For the text-containing cell, return its midpoint in (x, y) coordinate format. 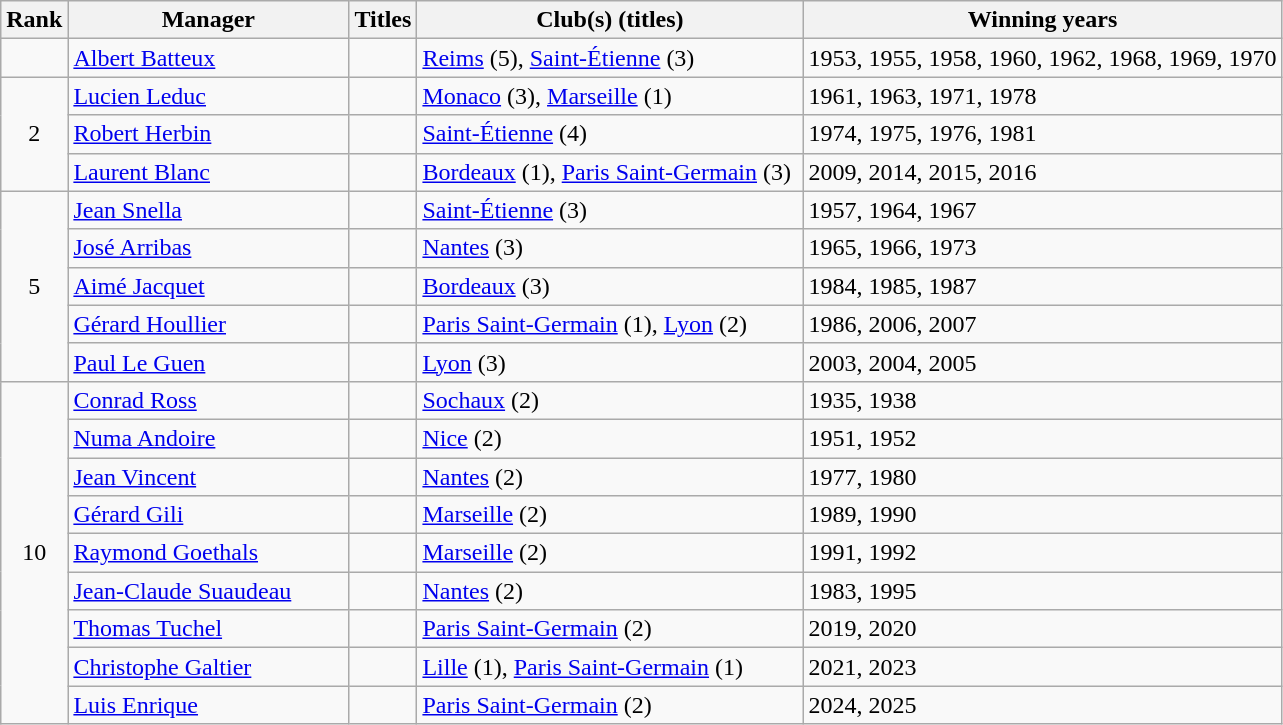
2019, 2020 (1042, 629)
Titles (383, 20)
Paul Le Guen (208, 362)
José Arribas (208, 248)
Sochaux (2) (610, 400)
Lucien Leduc (208, 96)
1953, 1955, 1958, 1960, 1962, 1968, 1969, 1970 (1042, 58)
1935, 1938 (1042, 400)
Gérard Gili (208, 515)
10 (34, 552)
5 (34, 286)
1951, 1952 (1042, 438)
1991, 1992 (1042, 553)
Rank (34, 20)
1961, 1963, 1971, 1978 (1042, 96)
Raymond Goethals (208, 553)
1989, 1990 (1042, 515)
1984, 1985, 1987 (1042, 286)
Aimé Jacquet (208, 286)
Gérard Houllier (208, 324)
1977, 1980 (1042, 477)
Winning years (1042, 20)
1983, 1995 (1042, 591)
Laurent Blanc (208, 172)
Saint-Étienne (3) (610, 210)
Jean Vincent (208, 477)
1957, 1964, 1967 (1042, 210)
2024, 2025 (1042, 705)
Nice (2) (610, 438)
1974, 1975, 1976, 1981 (1042, 134)
Albert Batteux (208, 58)
Conrad Ross (208, 400)
Thomas Tuchel (208, 629)
Christophe Galtier (208, 667)
Nantes (3) (610, 248)
Luis Enrique (208, 705)
Bordeaux (3) (610, 286)
2 (34, 134)
Bordeaux (1), Paris Saint-Germain (3) (610, 172)
Club(s) (titles) (610, 20)
2009, 2014, 2015, 2016 (1042, 172)
Numa Andoire (208, 438)
1986, 2006, 2007 (1042, 324)
2003, 2004, 2005 (1042, 362)
Lyon (3) (610, 362)
2021, 2023 (1042, 667)
Paris Saint-Germain (1), Lyon (2) (610, 324)
Lille (1), Paris Saint-Germain (1) (610, 667)
Monaco (3), Marseille (1) (610, 96)
1965, 1966, 1973 (1042, 248)
Saint-Étienne (4) (610, 134)
Reims (5), Saint-Étienne (3) (610, 58)
Manager (208, 20)
Jean-Claude Suaudeau (208, 591)
Jean Snella (208, 210)
Robert Herbin (208, 134)
